Pinpoint the cell where the given text exists, returning its [X, Y] midpoint coordinate. 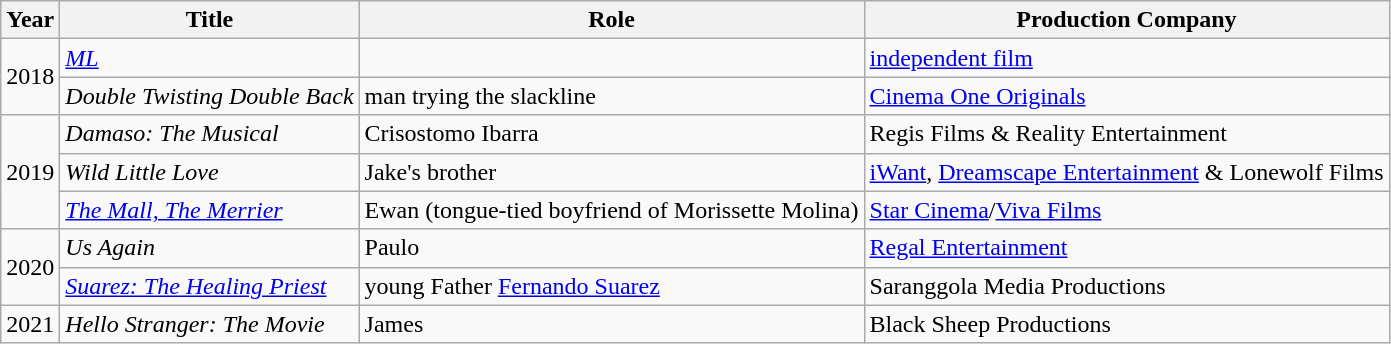
young Father Fernando Suarez [612, 286]
Production Company [1126, 20]
Double Twisting Double Back [210, 96]
independent film [1126, 58]
Crisostomo Ibarra [612, 134]
2021 [30, 324]
Title [210, 20]
Suarez: The Healing Priest [210, 286]
ML [210, 58]
Saranggola Media Productions [1126, 286]
man trying the slackline [612, 96]
Black Sheep Productions [1126, 324]
Regis Films & Reality Entertainment [1126, 134]
2019 [30, 172]
James [612, 324]
Star Cinema/Viva Films [1126, 210]
Role [612, 20]
Jake's brother [612, 172]
Ewan (tongue-tied boyfriend of Morissette Molina) [612, 210]
iWant, Dreamscape Entertainment & Lonewolf Films [1126, 172]
Hello Stranger: The Movie [210, 324]
Damaso: The Musical [210, 134]
Cinema One Originals [1126, 96]
2018 [30, 77]
The Mall, The Merrier [210, 210]
Wild Little Love [210, 172]
Us Again [210, 248]
Year [30, 20]
Paulo [612, 248]
2020 [30, 267]
Regal Entertainment [1126, 248]
